Find where the given text appears and provide that cell's center as [x, y] coordinate. 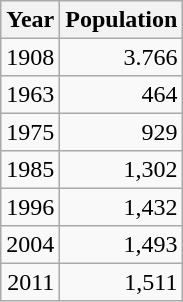
3.766 [122, 56]
Year [30, 20]
1975 [30, 132]
1908 [30, 56]
1996 [30, 206]
1,302 [122, 170]
1985 [30, 170]
464 [122, 94]
2004 [30, 244]
Population [122, 20]
1,432 [122, 206]
1,493 [122, 244]
2011 [30, 282]
929 [122, 132]
1,511 [122, 282]
1963 [30, 94]
